Provide the [x, y] coordinate of the cell's center where the given text is located.  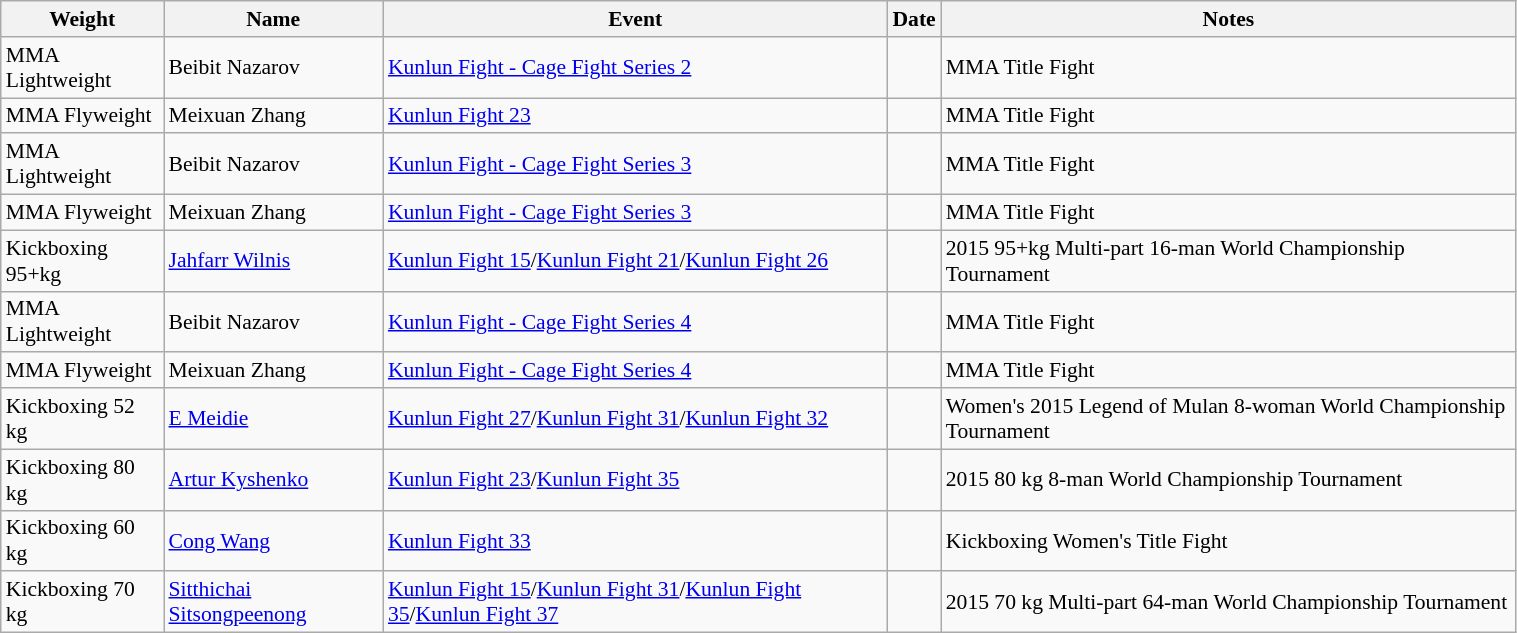
2015 80 kg 8-man World Championship Tournament [1228, 480]
Jahfarr Wilnis [274, 260]
Notes [1228, 19]
Event [636, 19]
Kickboxing Women's Title Fight [1228, 540]
Kickboxing 52 kg [82, 418]
Weight [82, 19]
Name [274, 19]
2015 70 kg Multi-part 64-man World Championship Tournament [1228, 602]
Date [914, 19]
2015 95+kg Multi-part 16-man World Championship Tournament [1228, 260]
Kunlun Fight 23 [636, 116]
Kickboxing 80 kg [82, 480]
Cong Wang [274, 540]
Kunlun Fight 27/Kunlun Fight 31/Kunlun Fight 32 [636, 418]
Artur Kyshenko [274, 480]
Kunlun Fight 33 [636, 540]
E Meidie [274, 418]
Kunlun Fight 15/Kunlun Fight 31/Kunlun Fight 35/Kunlun Fight 37 [636, 602]
Kunlun Fight - Cage Fight Series 2 [636, 68]
Kickboxing 95+kg [82, 260]
Kickboxing 70 kg [82, 602]
Women's 2015 Legend of Mulan 8-woman World Championship Tournament [1228, 418]
Kunlun Fight 23/Kunlun Fight 35 [636, 480]
Sitthichai Sitsongpeenong [274, 602]
Kunlun Fight 15/Kunlun Fight 21/Kunlun Fight 26 [636, 260]
Kickboxing 60 kg [82, 540]
